Scan for the cell matching the given text and deliver its [x, y] coordinate at center. 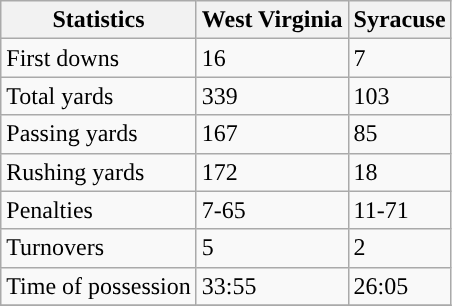
339 [272, 96]
103 [400, 96]
33:55 [272, 286]
18 [400, 172]
26:05 [400, 286]
167 [272, 134]
172 [272, 172]
Statistics [99, 20]
7-65 [272, 210]
Penalties [99, 210]
5 [272, 248]
Passing yards [99, 134]
Turnovers [99, 248]
85 [400, 134]
First downs [99, 58]
Syracuse [400, 20]
16 [272, 58]
2 [400, 248]
Total yards [99, 96]
Time of possession [99, 286]
11-71 [400, 210]
West Virginia [272, 20]
7 [400, 58]
Rushing yards [99, 172]
